Locate the cell with the specified text and output its (X, Y) center coordinate. 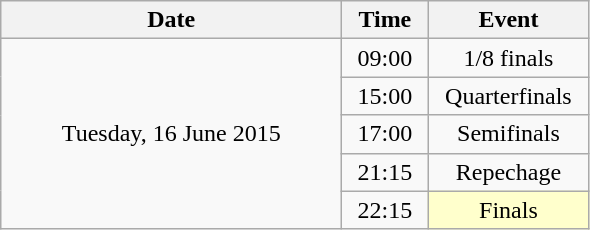
Date (172, 20)
Finals (508, 210)
Quarterfinals (508, 96)
21:15 (385, 172)
Repechage (508, 172)
Event (508, 20)
09:00 (385, 58)
15:00 (385, 96)
Time (385, 20)
17:00 (385, 134)
Semifinals (508, 134)
22:15 (385, 210)
Tuesday, 16 June 2015 (172, 134)
1/8 finals (508, 58)
